Output the (x, y) coordinate of the center of the cell containing the given text.  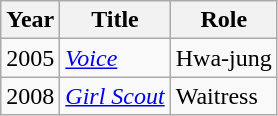
Voice (115, 58)
2008 (30, 96)
2005 (30, 58)
Year (30, 20)
Hwa-jung (224, 58)
Role (224, 20)
Girl Scout (115, 96)
Title (115, 20)
Waitress (224, 96)
